Find where the given text appears and provide that cell's center as [x, y] coordinate. 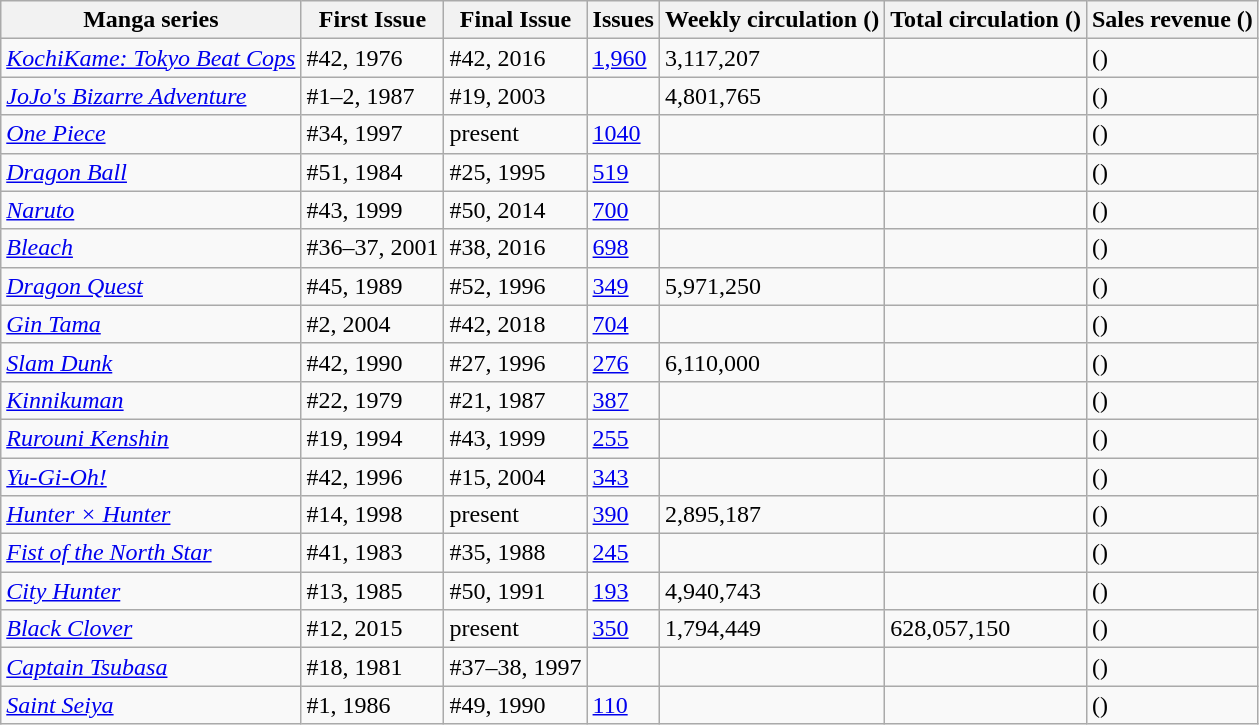
#42, 2018 [516, 324]
519 [623, 172]
#42, 1996 [372, 477]
Captain Tsubasa [151, 667]
Sales revenue () [1172, 20]
#49, 1990 [516, 705]
#37–38, 1997 [516, 667]
#38, 2016 [516, 248]
#25, 1995 [516, 172]
1,960 [623, 58]
#2, 2004 [372, 324]
276 [623, 362]
#42, 1990 [372, 362]
Yu-Gi-Oh! [151, 477]
Slam Dunk [151, 362]
#18, 1981 [372, 667]
4,940,743 [772, 591]
5,971,250 [772, 286]
JoJo's Bizarre Adventure [151, 96]
700 [623, 210]
#42, 2016 [516, 58]
3,117,207 [772, 58]
628,057,150 [986, 629]
#14, 1998 [372, 515]
Kinnikuman [151, 400]
First Issue [372, 20]
255 [623, 438]
Weekly circulation () [772, 20]
390 [623, 515]
#51, 1984 [372, 172]
#1–2, 1987 [372, 96]
Rurouni Kenshin [151, 438]
Dragon Quest [151, 286]
Naruto [151, 210]
1,794,449 [772, 629]
#34, 1997 [372, 134]
#36–37, 2001 [372, 248]
1040 [623, 134]
387 [623, 400]
Final Issue [516, 20]
#15, 2004 [516, 477]
Issues [623, 20]
#35, 1988 [516, 553]
#19, 1994 [372, 438]
#12, 2015 [372, 629]
#21, 1987 [516, 400]
Fist of the North Star [151, 553]
704 [623, 324]
#52, 1996 [516, 286]
245 [623, 553]
#41, 1983 [372, 553]
#42, 1976 [372, 58]
#13, 1985 [372, 591]
Gin Tama [151, 324]
Saint Seiya [151, 705]
698 [623, 248]
343 [623, 477]
349 [623, 286]
#22, 1979 [372, 400]
2,895,187 [772, 515]
Black Clover [151, 629]
#19, 2003 [516, 96]
Total circulation () [986, 20]
4,801,765 [772, 96]
110 [623, 705]
350 [623, 629]
Bleach [151, 248]
#1, 1986 [372, 705]
Hunter × Hunter [151, 515]
6,110,000 [772, 362]
City Hunter [151, 591]
#45, 1989 [372, 286]
#50, 1991 [516, 591]
193 [623, 591]
KochiKame: Tokyo Beat Cops [151, 58]
Manga series [151, 20]
Dragon Ball [151, 172]
One Piece [151, 134]
#50, 2014 [516, 210]
#27, 1996 [516, 362]
